Identify which cell holds the provided text, then report its (x, y) central coordinate. 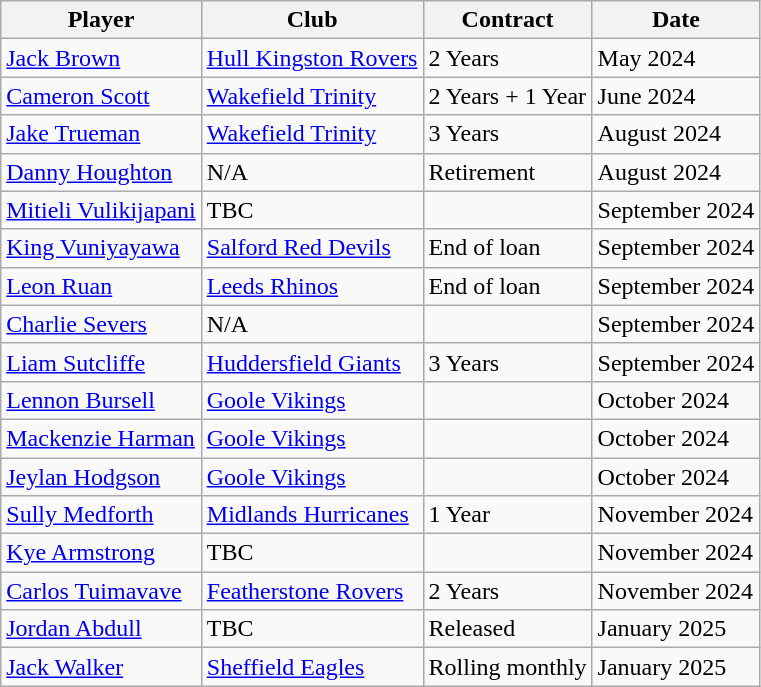
Charlie Severs (102, 324)
Mackenzie Harman (102, 438)
Leon Ruan (102, 286)
Rolling monthly (508, 667)
King Vuniyayawa (102, 248)
Sully Medforth (102, 515)
Liam Sutcliffe (102, 362)
Cameron Scott (102, 96)
Released (508, 629)
Carlos Tuimavave (102, 591)
Jeylan Hodgson (102, 477)
1 Year (508, 515)
Sheffield Eagles (312, 667)
Jordan Abdull (102, 629)
Date (676, 20)
Leeds Rhinos (312, 286)
Midlands Hurricanes (312, 515)
2 Years + 1 Year (508, 96)
Jack Walker (102, 667)
Kye Armstrong (102, 553)
Lennon Bursell (102, 400)
May 2024 (676, 58)
Club (312, 20)
Salford Red Devils (312, 248)
Contract (508, 20)
Player (102, 20)
Jake Trueman (102, 134)
June 2024 (676, 96)
Mitieli Vulikijapani (102, 210)
Jack Brown (102, 58)
Hull Kingston Rovers (312, 58)
Huddersfield Giants (312, 362)
Featherstone Rovers (312, 591)
Retirement (508, 172)
Danny Houghton (102, 172)
